Identify which cell holds the provided text, then report its [X, Y] central coordinate. 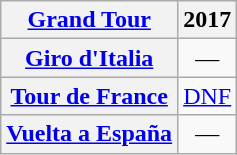
Vuelta a España [90, 134]
2017 [208, 20]
DNF [208, 96]
Tour de France [90, 96]
Giro d'Italia [90, 58]
Grand Tour [90, 20]
